Return the (x, y) coordinate for the center point of the cell that contains the specified text.  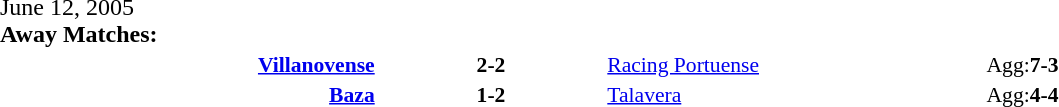
Racing Portuense (795, 64)
2-2 (492, 64)
